For the text-containing cell, return its midpoint in (X, Y) coordinate format. 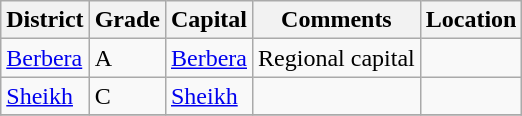
Capital (208, 20)
Location (471, 20)
Regional capital (337, 58)
C (127, 96)
Comments (337, 20)
A (127, 58)
Grade (127, 20)
District (45, 20)
